Locate the cell with the specified text and output its (X, Y) center coordinate. 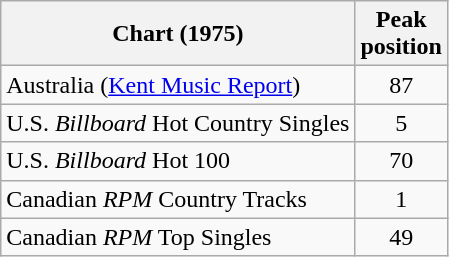
49 (401, 237)
Canadian RPM Country Tracks (178, 199)
70 (401, 161)
U.S. Billboard Hot Country Singles (178, 123)
1 (401, 199)
Chart (1975) (178, 34)
U.S. Billboard Hot 100 (178, 161)
Peakposition (401, 34)
Canadian RPM Top Singles (178, 237)
Australia (Kent Music Report) (178, 85)
5 (401, 123)
87 (401, 85)
